Search for the cell housing the specified text and yield its [X, Y] center coordinate. 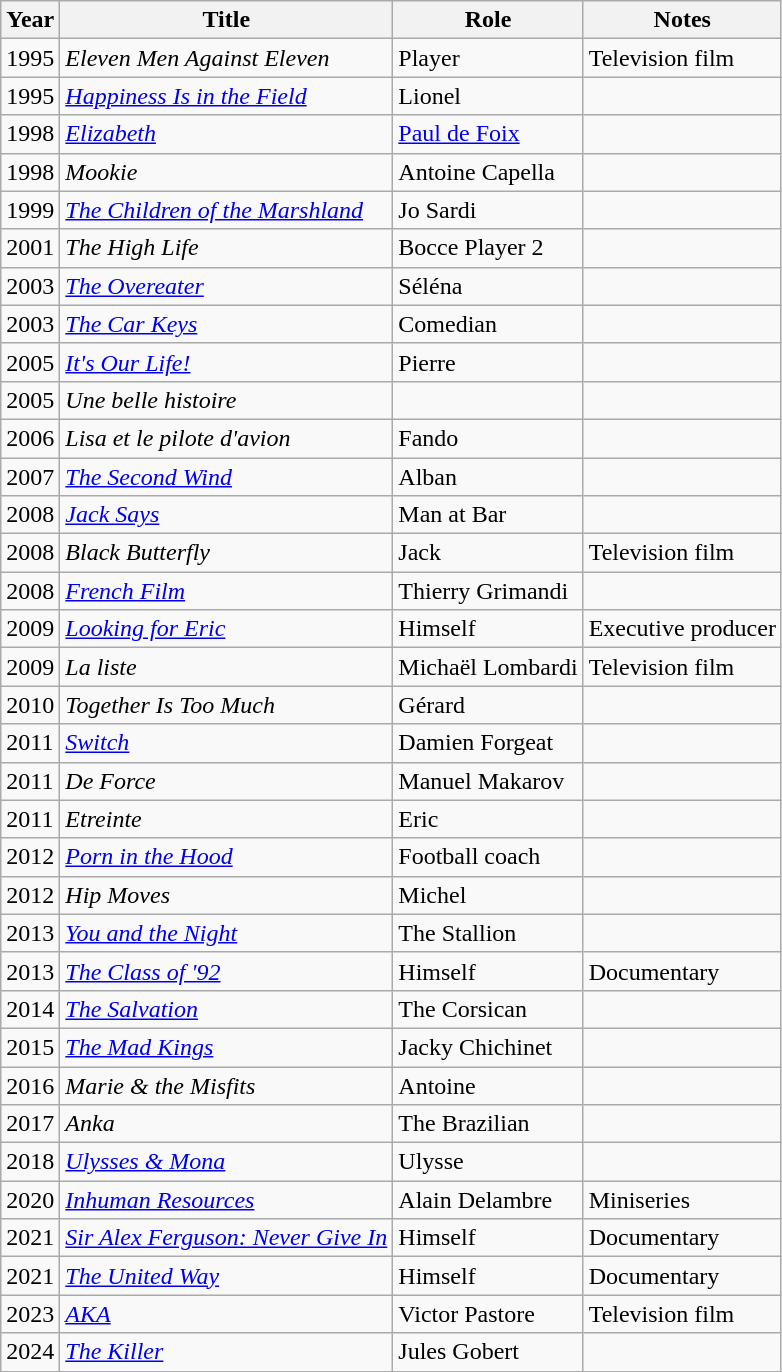
Michaël Lombardi [488, 667]
Elizabeth [226, 134]
Man at Bar [488, 515]
Manuel Makarov [488, 781]
The Car Keys [226, 324]
Marie & the Misfits [226, 1085]
Together Is Too Much [226, 705]
2020 [30, 1200]
Une belle histoire [226, 400]
Alain Delambre [488, 1200]
Pierre [488, 362]
Jules Gobert [488, 1352]
2007 [30, 477]
Antoine [488, 1085]
Eleven Men Against Eleven [226, 58]
Sir Alex Ferguson: Never Give In [226, 1238]
Porn in the Hood [226, 857]
Player [488, 58]
2017 [30, 1124]
2006 [30, 438]
1999 [30, 210]
Jack [488, 553]
Fando [488, 438]
Football coach [488, 857]
The Mad Kings [226, 1047]
French Film [226, 591]
Alban [488, 477]
It's Our Life! [226, 362]
Séléna [488, 286]
Looking for Eric [226, 629]
De Force [226, 781]
2024 [30, 1352]
Happiness Is in the Field [226, 96]
2016 [30, 1085]
2023 [30, 1314]
The United Way [226, 1276]
Gérard [488, 705]
Title [226, 20]
Antoine Capella [488, 172]
La liste [226, 667]
Year [30, 20]
The Stallion [488, 933]
2015 [30, 1047]
The Killer [226, 1352]
Thierry Grimandi [488, 591]
Executive producer [682, 629]
Ulysses & Mona [226, 1162]
2018 [30, 1162]
Notes [682, 20]
Damien Forgeat [488, 743]
Miniseries [682, 1200]
The Salvation [226, 1009]
2001 [30, 248]
Lisa et le pilote d'avion [226, 438]
Switch [226, 743]
Bocce Player 2 [488, 248]
Black Butterfly [226, 553]
Hip Moves [226, 895]
The Overeater [226, 286]
The Class of '92 [226, 971]
Michel [488, 895]
Jack Says [226, 515]
The Corsican [488, 1009]
Anka [226, 1124]
The Children of the Marshland [226, 210]
Jo Sardi [488, 210]
The High Life [226, 248]
Jacky Chichinet [488, 1047]
Mookie [226, 172]
The Second Wind [226, 477]
AKA [226, 1314]
Etreinte [226, 819]
Ulysse [488, 1162]
Lionel [488, 96]
Eric [488, 819]
You and the Night [226, 933]
2010 [30, 705]
Paul de Foix [488, 134]
2014 [30, 1009]
Comedian [488, 324]
Victor Pastore [488, 1314]
Role [488, 20]
The Brazilian [488, 1124]
Inhuman Resources [226, 1200]
